Detect which cell encompasses the target text, then output its (X, Y) center coordinate. 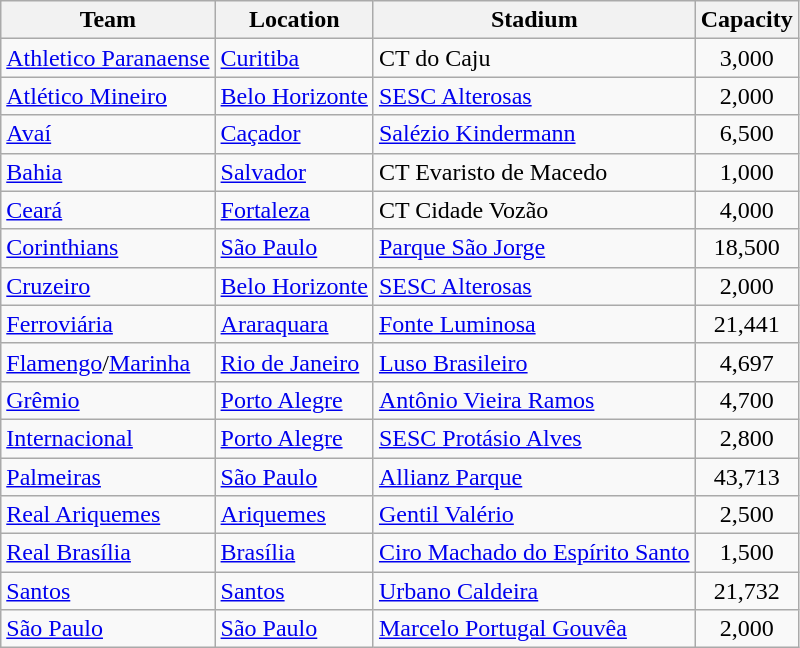
Salézio Kindermann (534, 134)
Real Ariquemes (108, 515)
Antônio Vieira Ramos (534, 400)
21,441 (746, 324)
Capacity (746, 20)
Athletico Paranaense (108, 58)
Team (108, 20)
Marcelo Portugal Gouvêa (534, 629)
4,700 (746, 400)
Curitiba (294, 58)
Salvador (294, 172)
1,000 (746, 172)
21,732 (746, 591)
Ciro Machado do Espírito Santo (534, 553)
2,800 (746, 438)
43,713 (746, 477)
Bahia (108, 172)
Grêmio (108, 400)
Fortaleza (294, 210)
4,697 (746, 362)
Location (294, 20)
1,500 (746, 553)
Araraquara (294, 324)
Real Brasília (108, 553)
Fonte Luminosa (534, 324)
Ferroviária (108, 324)
CT do Caju (534, 58)
Ariquemes (294, 515)
CT Cidade Vozão (534, 210)
CT Evaristo de Macedo (534, 172)
2,500 (746, 515)
Caçador (294, 134)
18,500 (746, 248)
Flamengo/Marinha (108, 362)
Internacional (108, 438)
Brasília (294, 553)
Gentil Valério (534, 515)
Luso Brasileiro (534, 362)
3,000 (746, 58)
Ceará (108, 210)
Rio de Janeiro (294, 362)
4,000 (746, 210)
Palmeiras (108, 477)
Avaí (108, 134)
Cruzeiro (108, 286)
Atlético Mineiro (108, 96)
Allianz Parque (534, 477)
Stadium (534, 20)
Urbano Caldeira (534, 591)
6,500 (746, 134)
Corinthians (108, 248)
Parque São Jorge (534, 248)
SESC Protásio Alves (534, 438)
